Find where the given text appears and provide that cell's center as [x, y] coordinate. 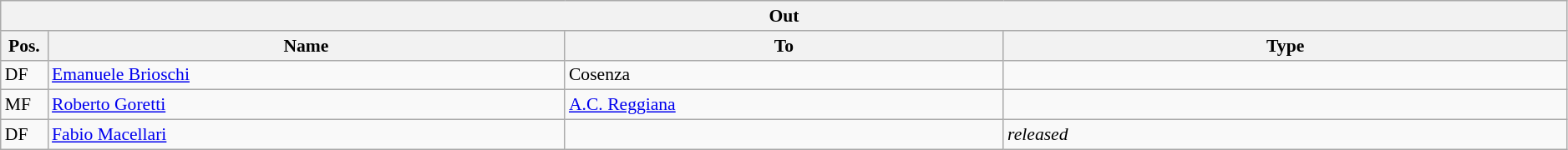
Cosenza [784, 75]
A.C. Reggiana [784, 105]
Name [306, 46]
Roberto Goretti [306, 105]
Fabio Macellari [306, 135]
released [1285, 135]
Pos. [24, 46]
Out [784, 16]
To [784, 46]
Type [1285, 46]
Emanuele Brioschi [306, 75]
MF [24, 105]
